For the text-containing cell, return its midpoint in (x, y) coordinate format. 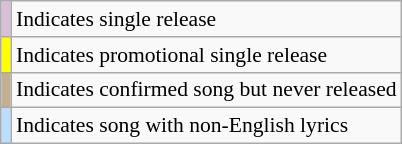
Indicates promotional single release (206, 55)
Indicates confirmed song but never released (206, 90)
Indicates song with non-English lyrics (206, 126)
Indicates single release (206, 19)
